Scan for the cell matching the given text and deliver its [X, Y] coordinate at center. 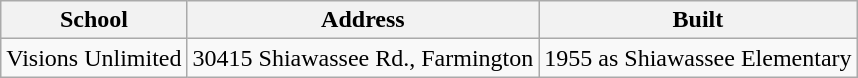
School [94, 20]
Address [363, 20]
Visions Unlimited [94, 58]
1955 as Shiawassee Elementary [698, 58]
30415 Shiawassee Rd., Farmington [363, 58]
Built [698, 20]
